Return the [X, Y] coordinate for the center point of the cell that contains the specified text.  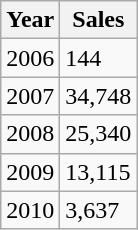
3,637 [98, 210]
2008 [30, 134]
2006 [30, 58]
13,115 [98, 172]
Sales [98, 20]
Year [30, 20]
2009 [30, 172]
25,340 [98, 134]
2007 [30, 96]
2010 [30, 210]
34,748 [98, 96]
144 [98, 58]
